Identify which cell holds the provided text, then report its (x, y) central coordinate. 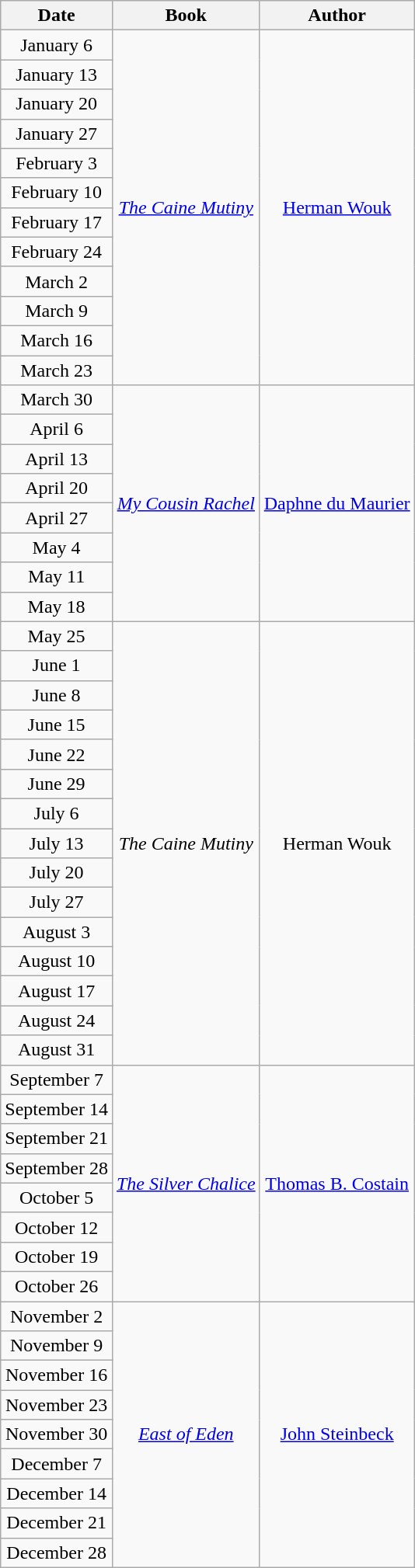
November 9 (57, 1346)
Daphne du Maurier (337, 503)
August 17 (57, 991)
June 22 (57, 754)
March 16 (57, 340)
October 19 (57, 1257)
August 31 (57, 1050)
June 29 (57, 784)
May 11 (57, 577)
December 7 (57, 1464)
December 14 (57, 1493)
October 26 (57, 1286)
February 3 (57, 163)
November 23 (57, 1405)
January 13 (57, 75)
My Cousin Rachel (186, 503)
April 27 (57, 518)
Thomas B. Costain (337, 1183)
July 20 (57, 873)
March 2 (57, 281)
May 18 (57, 607)
June 15 (57, 725)
July 6 (57, 813)
April 20 (57, 488)
October 12 (57, 1227)
August 24 (57, 1020)
May 4 (57, 548)
October 5 (57, 1198)
August 3 (57, 932)
February 10 (57, 193)
April 13 (57, 459)
November 16 (57, 1375)
East of Eden (186, 1435)
September 7 (57, 1080)
June 8 (57, 695)
July 13 (57, 843)
December 28 (57, 1552)
June 1 (57, 666)
November 2 (57, 1316)
February 17 (57, 222)
March 30 (57, 400)
March 9 (57, 311)
March 23 (57, 370)
Date (57, 16)
February 24 (57, 252)
John Steinbeck (337, 1435)
January 27 (57, 134)
April 6 (57, 429)
September 28 (57, 1168)
August 10 (57, 961)
January 6 (57, 45)
The Silver Chalice (186, 1183)
December 21 (57, 1523)
January 20 (57, 104)
Author (337, 16)
September 14 (57, 1109)
May 25 (57, 636)
Book (186, 16)
November 30 (57, 1434)
July 27 (57, 902)
September 21 (57, 1139)
